For the text-containing cell, return its midpoint in [X, Y] coordinate format. 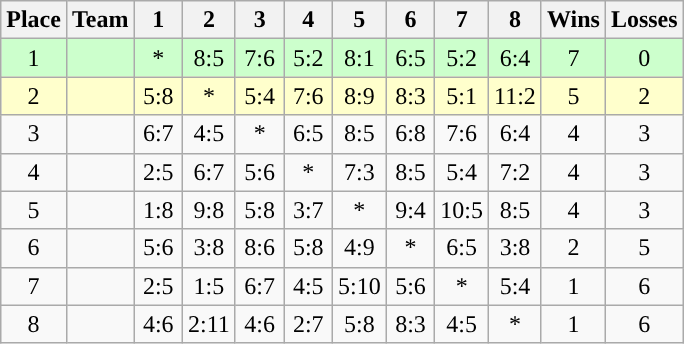
4:9 [360, 248]
3:7 [308, 210]
5:10 [360, 286]
8:9 [360, 96]
7:2 [516, 172]
6:8 [410, 134]
Place [34, 20]
Team [100, 20]
2:11 [210, 324]
5:1 [462, 96]
7:3 [360, 172]
9:4 [410, 210]
8:1 [360, 58]
1:8 [158, 210]
2:7 [308, 324]
8:6 [260, 248]
11:2 [516, 96]
Losses [644, 20]
10:5 [462, 210]
9:8 [210, 210]
1:5 [210, 286]
0 [644, 58]
Wins [573, 20]
